Provide the (x, y) coordinate of the cell's center where the given text is located.  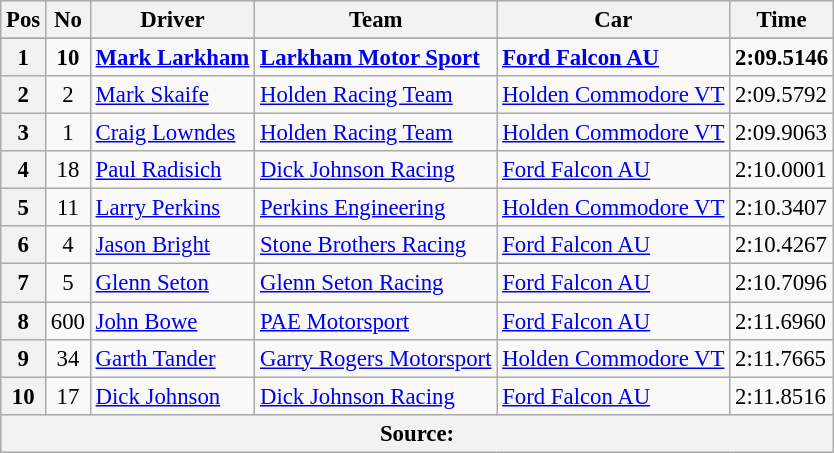
Larry Perkins (172, 208)
Larkham Motor Sport (376, 58)
Mark Larkham (172, 58)
Paul Radisich (172, 170)
9 (24, 358)
2:09.9063 (782, 133)
11 (68, 208)
2:11.6960 (782, 321)
600 (68, 321)
2:10.4267 (782, 245)
Glenn Seton (172, 283)
18 (68, 170)
Garry Rogers Motorsport (376, 358)
2:11.8516 (782, 396)
Time (782, 20)
Car (614, 20)
2:10.3407 (782, 208)
Stone Brothers Racing (376, 245)
2:10.0001 (782, 170)
7 (24, 283)
2:10.7096 (782, 283)
Craig Lowndes (172, 133)
PAE Motorsport (376, 321)
8 (24, 321)
Jason Bright (172, 245)
Garth Tander (172, 358)
2:09.5146 (782, 58)
Source: (418, 433)
John Bowe (172, 321)
34 (68, 358)
Mark Skaife (172, 95)
17 (68, 396)
Driver (172, 20)
6 (24, 245)
Dick Johnson (172, 396)
2:09.5792 (782, 95)
Glenn Seton Racing (376, 283)
3 (24, 133)
Pos (24, 20)
Perkins Engineering (376, 208)
No (68, 20)
Team (376, 20)
2:11.7665 (782, 358)
